Detect which cell encompasses the target text, then output its (x, y) center coordinate. 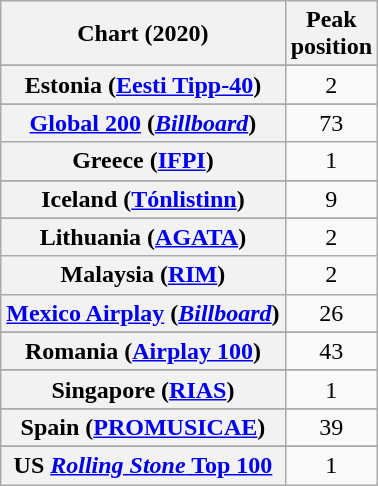
Malaysia (RIM) (143, 275)
Singapore (RIAS) (143, 389)
43 (331, 351)
Mexico Airplay (Billboard) (143, 313)
Greece (IFPI) (143, 161)
26 (331, 313)
Global 200 (Billboard) (143, 123)
US Rolling Stone Top 100 (143, 465)
Romania (Airplay 100) (143, 351)
73 (331, 123)
Iceland (Tónlistinn) (143, 199)
Estonia (Eesti Tipp-40) (143, 85)
Peakposition (331, 34)
Spain (PROMUSICAE) (143, 427)
Chart (2020) (143, 34)
9 (331, 199)
39 (331, 427)
Lithuania (AGATA) (143, 237)
